Extract the (x, y) coordinate from the center of the cell holding the provided text.  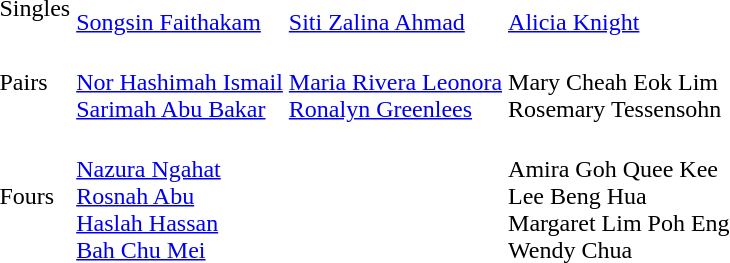
Maria Rivera LeonoraRonalyn Greenlees (395, 82)
Nor Hashimah IsmailSarimah Abu Bakar (180, 82)
